Return the [x, y] coordinate for the center point of the cell that contains the specified text.  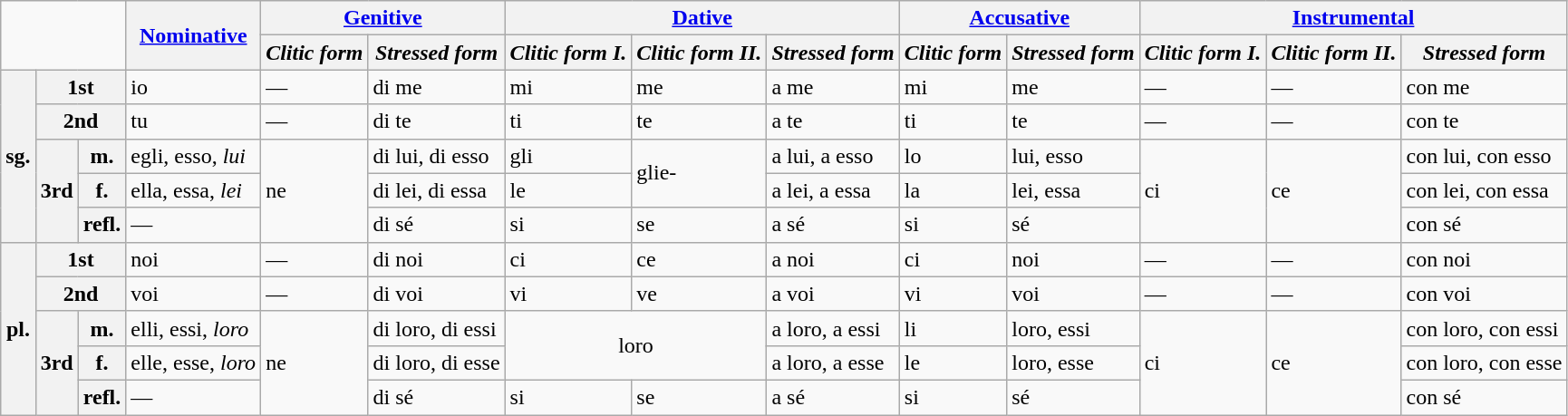
pl. [18, 328]
elle, esse, loro [194, 363]
tu [194, 121]
a lei, a essa [833, 190]
lo [953, 156]
con voi [1485, 294]
lui, esso [1073, 156]
con lui, con esso [1485, 156]
con me [1485, 87]
Dative [702, 18]
a me [833, 87]
li [953, 328]
con loro, con essi [1485, 328]
di lui, di esso [437, 156]
ve [700, 294]
a loro, a essi [833, 328]
loro, esse [1073, 363]
di lei, di essa [437, 190]
di me [437, 87]
con lei, con essa [1485, 190]
di noi [437, 259]
a lui, a esso [833, 156]
a te [833, 121]
a voi [833, 294]
a noi [833, 259]
Instrumental [1353, 18]
Nominative [194, 35]
con te [1485, 121]
ella, essa, lei [194, 190]
glie- [700, 173]
loro, essi [1073, 328]
loro [636, 345]
a loro, a esse [833, 363]
elli, essi, loro [194, 328]
di loro, di essi [437, 328]
sg. [18, 156]
egli, esso, lui [194, 156]
di voi [437, 294]
gli [568, 156]
di te [437, 121]
di loro, di esse [437, 363]
la [953, 190]
io [194, 87]
lei, essa [1073, 190]
con noi [1485, 259]
con loro, con esse [1485, 363]
Accusative [1019, 18]
Genitive [382, 18]
